Pinpoint the cell where the given text exists, returning its (x, y) midpoint coordinate. 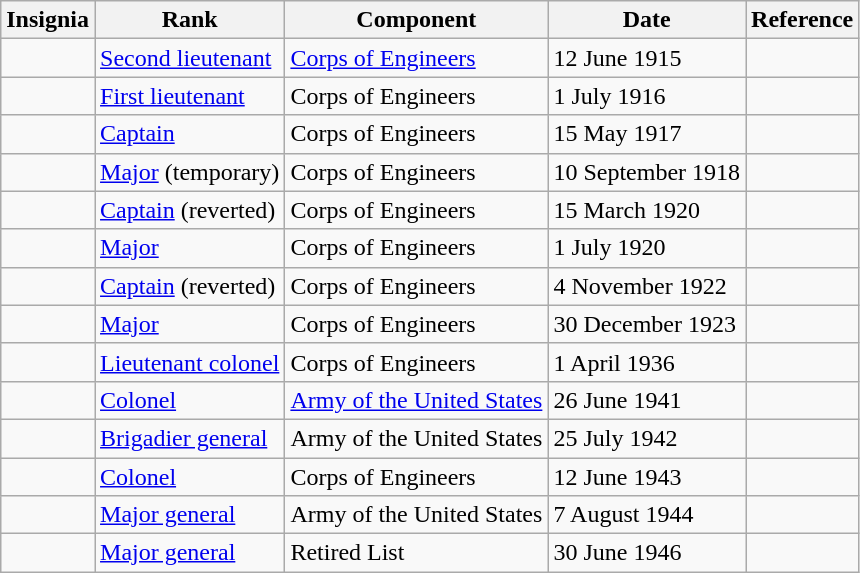
12 June 1915 (647, 58)
30 December 1923 (647, 324)
1 April 1936 (647, 362)
Insignia (48, 20)
15 March 1920 (647, 210)
15 May 1917 (647, 134)
Component (416, 20)
Reference (802, 20)
Lieutenant colonel (190, 362)
1 July 1916 (647, 96)
Brigadier general (190, 438)
12 June 1943 (647, 477)
30 June 1946 (647, 553)
Captain (190, 134)
Rank (190, 20)
Retired List (416, 553)
26 June 1941 (647, 400)
Second lieutenant (190, 58)
25 July 1942 (647, 438)
1 July 1920 (647, 248)
First lieutenant (190, 96)
7 August 1944 (647, 515)
10 September 1918 (647, 172)
Date (647, 20)
4 November 1922 (647, 286)
Major (temporary) (190, 172)
